Scan for the cell matching the given text and deliver its [x, y] coordinate at center. 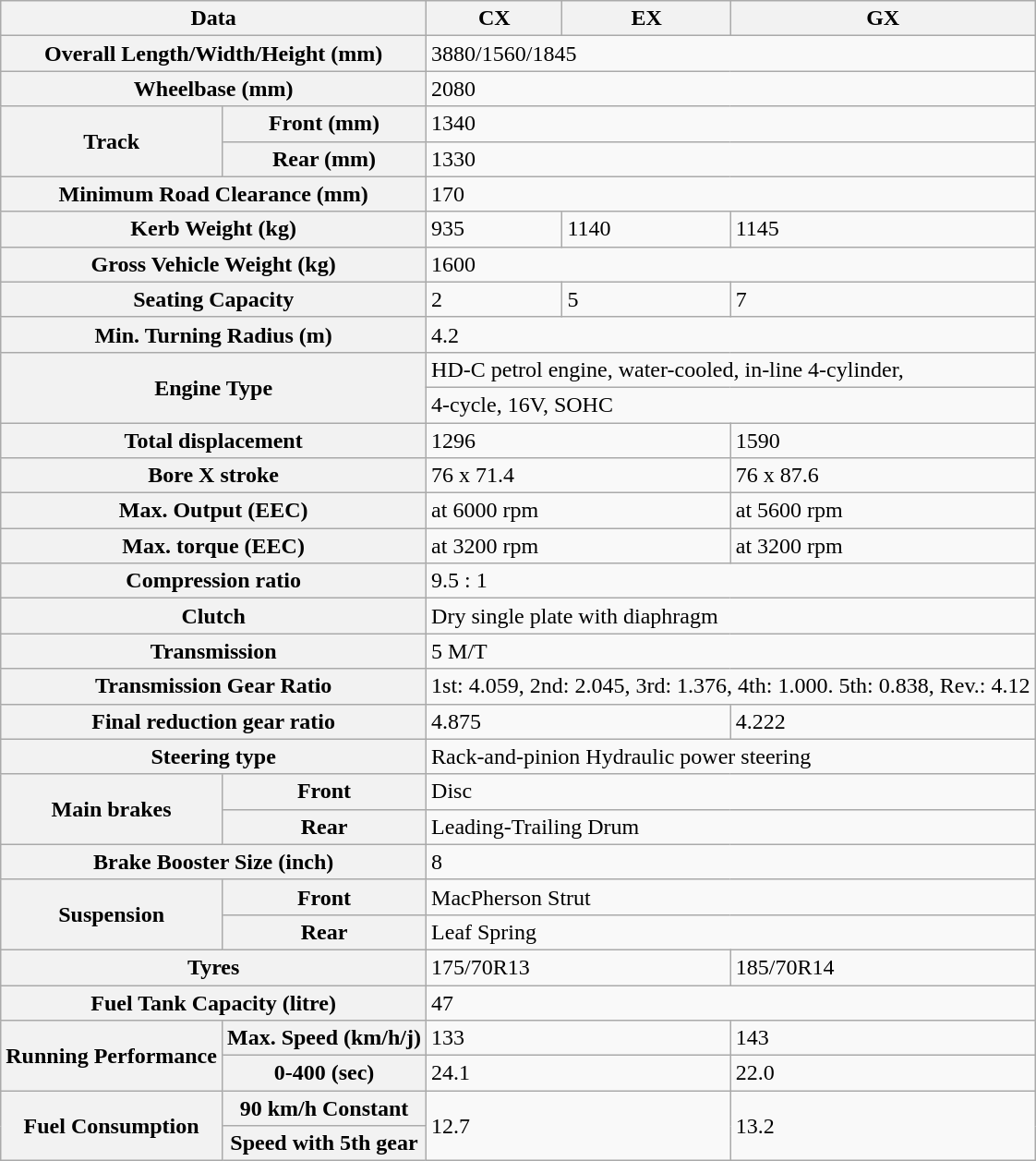
Total displacement [214, 441]
Seating Capacity [214, 299]
170 [731, 194]
1590 [883, 441]
4.2 [731, 334]
5 M/T [731, 651]
4.222 [883, 721]
Front (mm) [323, 124]
4-cycle, 16V, SOHC [731, 405]
Transmission Gear Ratio [214, 686]
2080 [731, 89]
Compression ratio [214, 581]
GX [883, 18]
Max. Output (EEC) [214, 511]
Fuel Tank Capacity (litre) [214, 1002]
76 x 87.6 [883, 476]
HD-C petrol engine, water-cooled, in-line 4-cylinder, [731, 369]
Disc [731, 792]
Minimum Road Clearance (mm) [214, 194]
Tyres [214, 967]
9.5 : 1 [731, 581]
Gross Vehicle Weight (kg) [214, 264]
1st: 4.059, 2nd: 2.045, 3rd: 1.376, 4th: 1.000. 5th: 0.838, Rev.: 4.12 [731, 686]
Dry single plate with diaphragm [731, 616]
Running Performance [112, 1056]
1145 [883, 229]
90 km/h Constant [323, 1108]
Bore X stroke [214, 476]
175/70R13 [579, 967]
Rear (mm) [323, 159]
24.1 [579, 1073]
EX [646, 18]
47 [731, 1002]
MacPherson Strut [731, 897]
Final reduction gear ratio [214, 721]
1140 [646, 229]
Suspension [112, 914]
13.2 [883, 1126]
at 6000 rpm [579, 511]
0-400 (sec) [323, 1073]
8 [731, 862]
Data [214, 18]
Steering type [214, 756]
Track [112, 141]
Main brakes [112, 809]
Kerb Weight (kg) [214, 229]
76 x 71.4 [579, 476]
Brake Booster Size (inch) [214, 862]
3880/1560/1845 [731, 54]
Min. Turning Radius (m) [214, 334]
Wheelbase (mm) [214, 89]
5 [646, 299]
2 [495, 299]
12.7 [579, 1126]
935 [495, 229]
Clutch [214, 616]
Leaf Spring [731, 932]
143 [883, 1038]
133 [579, 1038]
Transmission [214, 651]
1330 [731, 159]
Engine Type [214, 387]
1296 [579, 441]
Rack-and-pinion Hydraulic power steering [731, 756]
22.0 [883, 1073]
Max. Speed (km/h/j) [323, 1038]
1600 [731, 264]
4.875 [579, 721]
at 5600 rpm [883, 511]
1340 [731, 124]
Leading-Trailing Drum [731, 827]
Fuel Consumption [112, 1126]
Speed with 5th gear [323, 1143]
185/70R14 [883, 967]
7 [883, 299]
Overall Length/Width/Height (mm) [214, 54]
Max. torque (EEC) [214, 546]
CX [495, 18]
